Output the (x, y) coordinate of the center of the cell containing the given text.  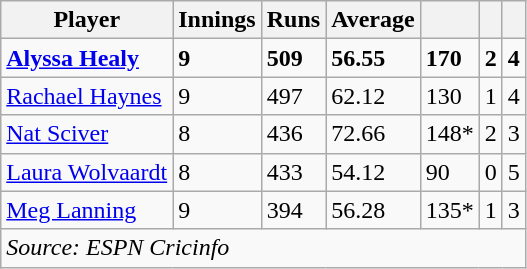
56.28 (374, 210)
148* (450, 134)
72.66 (374, 134)
Average (374, 20)
Innings (217, 20)
Player (87, 20)
5 (514, 172)
394 (293, 210)
Runs (293, 20)
Rachael Haynes (87, 96)
Laura Wolvaardt (87, 172)
130 (450, 96)
62.12 (374, 96)
170 (450, 58)
0 (490, 172)
56.55 (374, 58)
433 (293, 172)
Nat Sciver (87, 134)
Alyssa Healy (87, 58)
54.12 (374, 172)
90 (450, 172)
509 (293, 58)
497 (293, 96)
135* (450, 210)
Meg Lanning (87, 210)
436 (293, 134)
Source: ESPN Cricinfo (264, 248)
